Return the [X, Y] coordinate for the center point of the cell that contains the specified text.  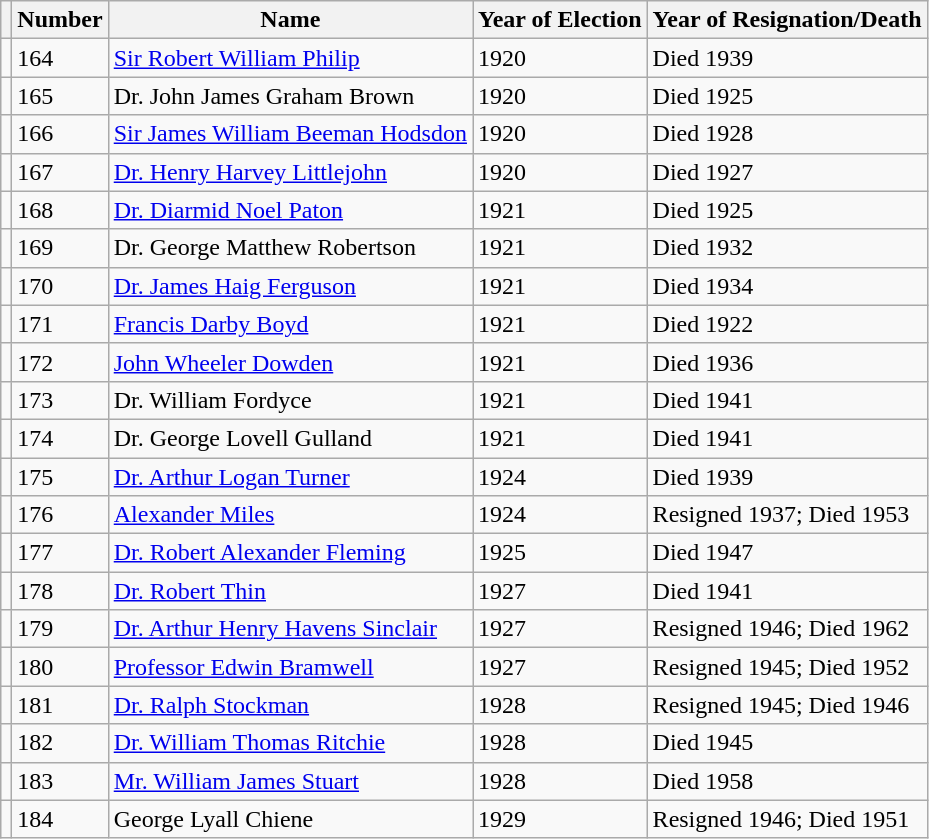
Mr. William James Stuart [290, 781]
1925 [560, 553]
178 [60, 591]
Died 1927 [787, 172]
1929 [560, 819]
Dr. George Lovell Gulland [290, 438]
Died 1945 [787, 743]
174 [60, 438]
176 [60, 515]
173 [60, 400]
165 [60, 96]
Resigned 1945; Died 1946 [787, 705]
Dr. William Thomas Ritchie [290, 743]
Died 1922 [787, 324]
Name [290, 20]
Sir James William Beeman Hodsdon [290, 134]
Dr. Robert Alexander Fleming [290, 553]
Year of Resignation/Death [787, 20]
Francis Darby Boyd [290, 324]
170 [60, 286]
Died 1958 [787, 781]
Sir Robert William Philip [290, 58]
180 [60, 667]
Dr. Diarmid Noel Paton [290, 210]
Resigned 1946; Died 1962 [787, 629]
177 [60, 553]
166 [60, 134]
Dr. Henry Harvey Littlejohn [290, 172]
Professor Edwin Bramwell [290, 667]
182 [60, 743]
Resigned 1945; Died 1952 [787, 667]
Dr. John James Graham Brown [290, 96]
Dr. William Fordyce [290, 400]
167 [60, 172]
Year of Election [560, 20]
Dr. Arthur Logan Turner [290, 477]
169 [60, 248]
179 [60, 629]
Alexander Miles [290, 515]
172 [60, 362]
168 [60, 210]
Dr. Arthur Henry Havens Sinclair [290, 629]
Dr. Robert Thin [290, 591]
Dr. George Matthew Robertson [290, 248]
Died 1932 [787, 248]
Died 1947 [787, 553]
Number [60, 20]
John Wheeler Dowden [290, 362]
181 [60, 705]
164 [60, 58]
George Lyall Chiene [290, 819]
Died 1928 [787, 134]
184 [60, 819]
Died 1934 [787, 286]
Resigned 1937; Died 1953 [787, 515]
Dr. James Haig Ferguson [290, 286]
171 [60, 324]
175 [60, 477]
Died 1936 [787, 362]
183 [60, 781]
Dr. Ralph Stockman [290, 705]
Resigned 1946; Died 1951 [787, 819]
